Scan for the cell matching the given text and deliver its [x, y] coordinate at center. 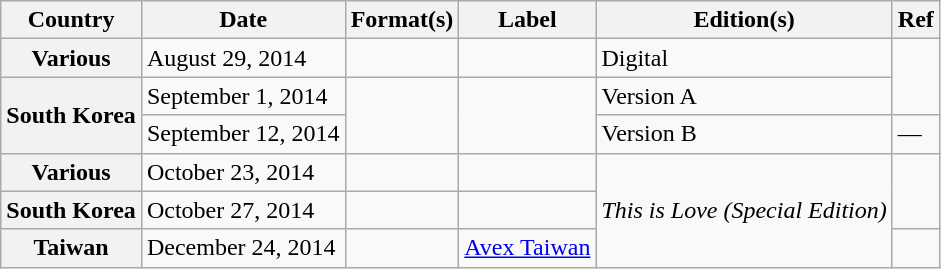
Ref [916, 20]
Version B [744, 134]
August 29, 2014 [243, 58]
This is Love (Special Edition) [744, 210]
September 12, 2014 [243, 134]
— [916, 134]
Digital [744, 58]
Format(s) [402, 20]
Taiwan [72, 248]
Date [243, 20]
Version A [744, 96]
October 27, 2014 [243, 210]
September 1, 2014 [243, 96]
Edition(s) [744, 20]
December 24, 2014 [243, 248]
October 23, 2014 [243, 172]
Country [72, 20]
Avex Taiwan [528, 248]
Label [528, 20]
